Extract the (x, y) coordinate from the center of the cell holding the provided text.  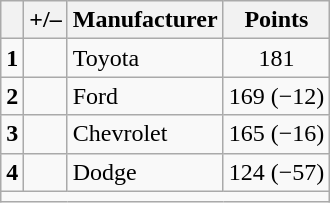
Toyota (145, 58)
+/– (46, 20)
Dodge (145, 172)
124 (−57) (276, 172)
Manufacturer (145, 20)
Points (276, 20)
4 (12, 172)
1 (12, 58)
181 (276, 58)
Chevrolet (145, 134)
3 (12, 134)
169 (−12) (276, 96)
Ford (145, 96)
165 (−16) (276, 134)
2 (12, 96)
